Determine the [x, y] coordinate at the center of the cell enclosing the given text.  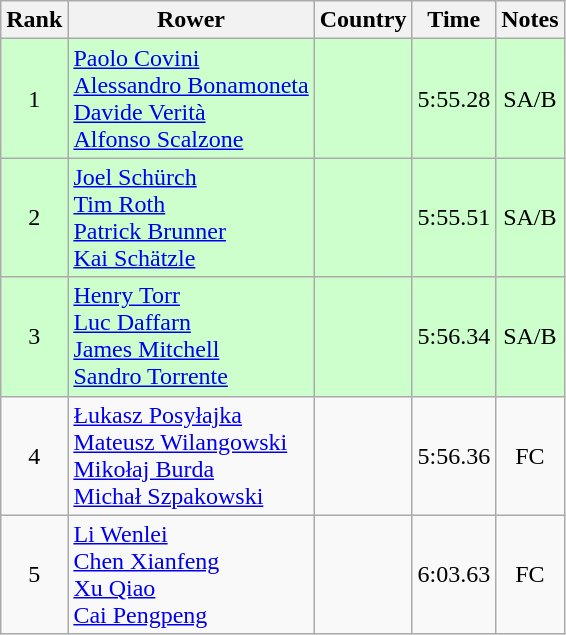
5:55.28 [454, 98]
1 [34, 98]
2 [34, 218]
4 [34, 456]
Country [363, 20]
5:56.34 [454, 336]
5 [34, 574]
Łukasz PosyłajkaMateusz WilangowskiMikołaj BurdaMichał Szpakowski [191, 456]
Joel SchürchTim RothPatrick BrunnerKai Schätzle [191, 218]
Rower [191, 20]
Henry TorrLuc DaffarnJames MitchellSandro Torrente [191, 336]
Notes [530, 20]
Li WenleiChen XianfengXu QiaoCai Pengpeng [191, 574]
3 [34, 336]
6:03.63 [454, 574]
Time [454, 20]
5:56.36 [454, 456]
Paolo CoviniAlessandro BonamonetaDavide VeritàAlfonso Scalzone [191, 98]
Rank [34, 20]
5:55.51 [454, 218]
